Return the [x, y] coordinate for the center point of the cell that contains the specified text.  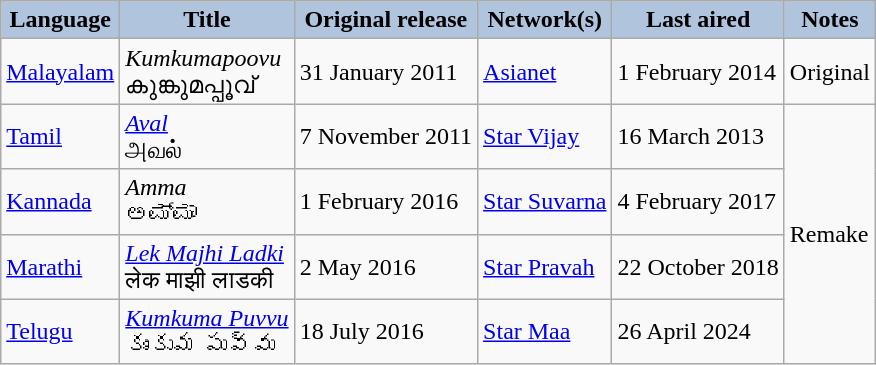
26 April 2024 [698, 332]
Original release [386, 20]
Language [60, 20]
2 May 2016 [386, 266]
Asianet [545, 72]
Marathi [60, 266]
Star Suvarna [545, 202]
Malayalam [60, 72]
Amma ಅಮ್ಮಾ [207, 202]
Remake [830, 234]
22 October 2018 [698, 266]
Kannada [60, 202]
Original [830, 72]
1 February 2016 [386, 202]
Star Maa [545, 332]
7 November 2011 [386, 136]
4 February 2017 [698, 202]
Notes [830, 20]
Kumkumapoovu കുങ്കുമപ്പൂവ് [207, 72]
Star Pravah [545, 266]
Aval அவல் [207, 136]
18 July 2016 [386, 332]
Tamil [60, 136]
Network(s) [545, 20]
Telugu [60, 332]
1 February 2014 [698, 72]
16 March 2013 [698, 136]
Kumkuma Puvvu కుంకుమ పువ్వు [207, 332]
31 January 2011 [386, 72]
Last aired [698, 20]
Lek Majhi Ladki लेक माझी लाडकी [207, 266]
Title [207, 20]
Star Vijay [545, 136]
